Return the [X, Y] coordinate for the center point of the cell that contains the specified text.  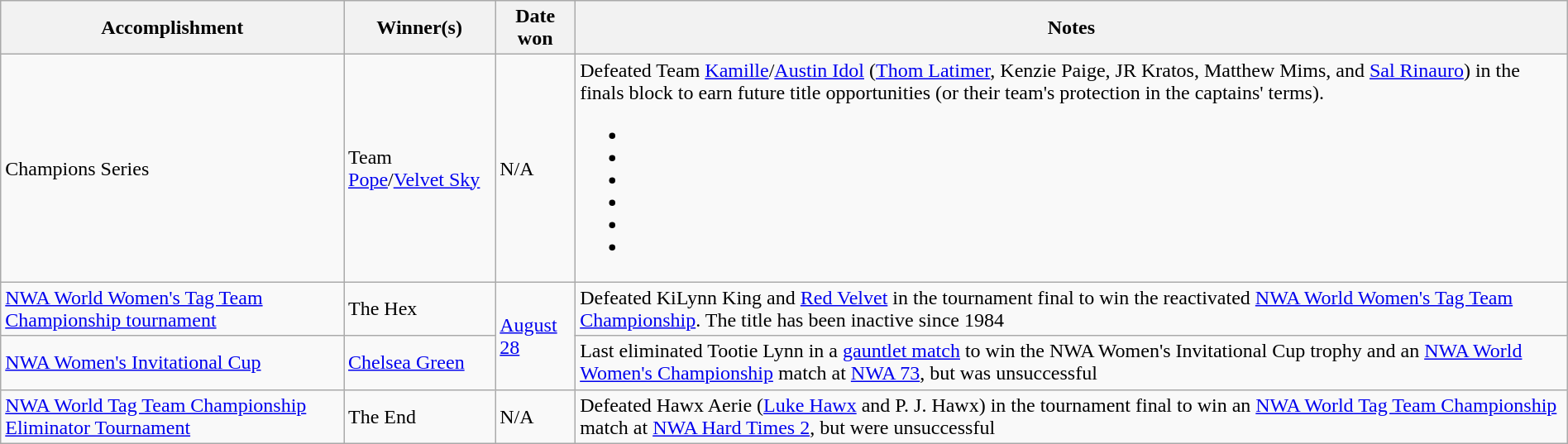
The End [420, 417]
Date won [536, 28]
Winner(s) [420, 28]
Accomplishment [172, 28]
NWA World Tag Team Championship Eliminator Tournament [172, 417]
NWA Women's Invitational Cup [172, 362]
August 28 [536, 336]
Team Pope/Velvet Sky [420, 169]
The Hex [420, 309]
Notes [1072, 28]
Champions Series [172, 169]
NWA World Women's Tag Team Championship tournament [172, 309]
Chelsea Green [420, 362]
